Return the [X, Y] coordinate for the center point of the cell that contains the specified text.  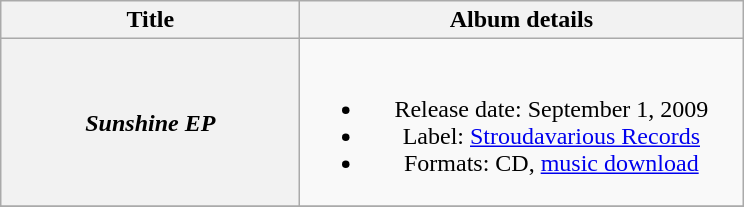
Album details [522, 20]
Sunshine EP [150, 122]
Title [150, 20]
Release date: September 1, 2009Label: Stroudavarious RecordsFormats: CD, music download [522, 122]
